Scan for the cell matching the given text and deliver its [x, y] coordinate at center. 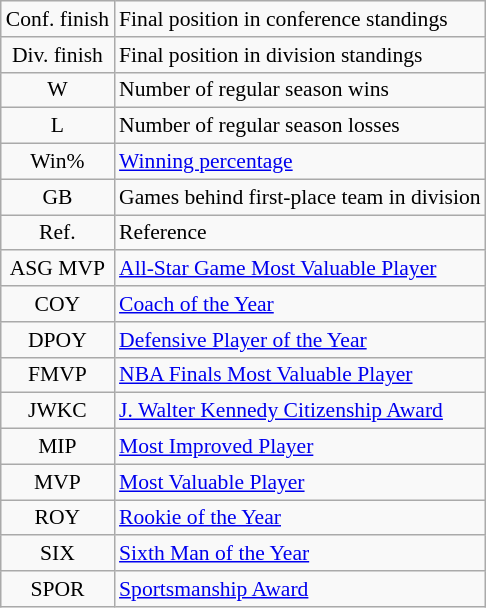
Number of regular season losses [300, 126]
GB [58, 197]
Reference [300, 233]
Div. finish [58, 55]
Sportsmanship Award [300, 589]
Most Valuable Player [300, 482]
Winning percentage [300, 162]
DPOY [58, 340]
MIP [58, 447]
Rookie of the Year [300, 518]
FMVP [58, 375]
Conf. finish [58, 19]
J. Walter Kennedy Citizenship Award [300, 411]
Final position in conference standings [300, 19]
Sixth Man of the Year [300, 554]
Coach of the Year [300, 304]
Games behind first-place team in division [300, 197]
Ref. [58, 233]
ROY [58, 518]
SPOR [58, 589]
NBA Finals Most Valuable Player [300, 375]
SIX [58, 554]
Win% [58, 162]
Defensive Player of the Year [300, 340]
COY [58, 304]
L [58, 126]
W [58, 90]
Number of regular season wins [300, 90]
MVP [58, 482]
Final position in division standings [300, 55]
ASG MVP [58, 269]
JWKC [58, 411]
All-Star Game Most Valuable Player [300, 269]
Most Improved Player [300, 447]
